Provide the [x, y] coordinate of the cell's center where the given text is located.  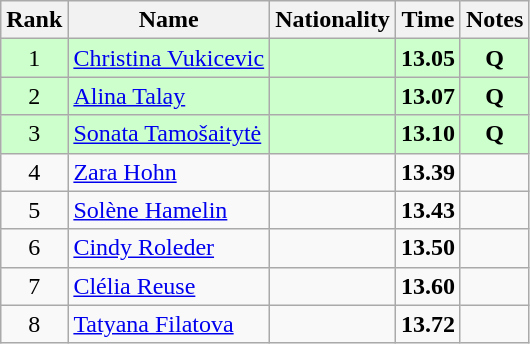
13.72 [428, 324]
13.60 [428, 286]
2 [34, 96]
Christina Vukicevic [169, 58]
Alina Talay [169, 96]
13.39 [428, 172]
13.43 [428, 210]
7 [34, 286]
13.07 [428, 96]
1 [34, 58]
Solène Hamelin [169, 210]
Zara Hohn [169, 172]
Rank [34, 20]
Cindy Roleder [169, 248]
Notes [494, 20]
Tatyana Filatova [169, 324]
Clélia Reuse [169, 286]
Sonata Tamošaitytė [169, 134]
6 [34, 248]
3 [34, 134]
5 [34, 210]
Nationality [333, 20]
13.50 [428, 248]
Name [169, 20]
8 [34, 324]
13.05 [428, 58]
13.10 [428, 134]
Time [428, 20]
4 [34, 172]
